Extract the [X, Y] coordinate from the center of the cell holding the provided text.  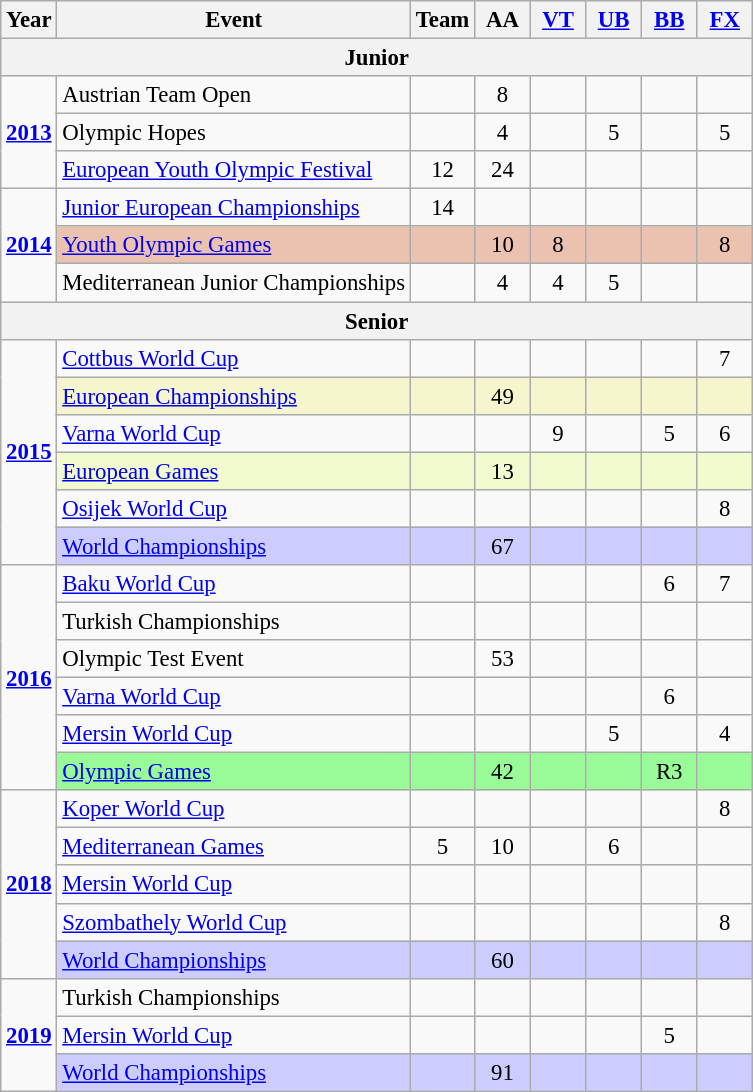
14 [442, 208]
Austrian Team Open [234, 95]
12 [442, 170]
European Games [234, 471]
Youth Olympic Games [234, 245]
2014 [29, 246]
53 [503, 659]
Olympic Games [234, 772]
Koper World Cup [234, 809]
BB [669, 20]
R3 [669, 772]
Team [442, 20]
Osijek World Cup [234, 509]
Senior [377, 321]
24 [503, 170]
Szombathely World Cup [234, 922]
2013 [29, 132]
Event [234, 20]
2016 [29, 678]
91 [503, 1073]
49 [503, 396]
European Youth Olympic Festival [234, 170]
Mediterranean Games [234, 847]
Junior European Championships [234, 208]
VT [558, 20]
2015 [29, 452]
Cottbus World Cup [234, 358]
UB [614, 20]
67 [503, 546]
Mediterranean Junior Championships [234, 283]
2019 [29, 1034]
13 [503, 471]
Junior [377, 58]
Olympic Test Event [234, 659]
FX [725, 20]
European Championships [234, 396]
AA [503, 20]
Olympic Hopes [234, 133]
Baku World Cup [234, 584]
Year [29, 20]
9 [558, 433]
60 [503, 960]
2018 [29, 884]
42 [503, 772]
